Return the (X, Y) coordinate for the center point of the cell that contains the specified text.  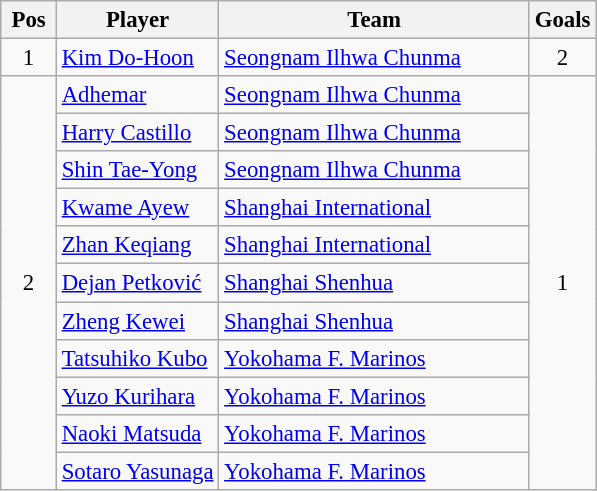
Pos (29, 20)
Tatsuhiko Kubo (137, 358)
Goals (562, 20)
Kim Do-Hoon (137, 58)
Naoki Matsuda (137, 433)
Yuzo Kurihara (137, 396)
Sotaro Yasunaga (137, 471)
Shin Tae-Yong (137, 170)
Dejan Petković (137, 283)
Kwame Ayew (137, 208)
Harry Castillo (137, 133)
Player (137, 20)
Adhemar (137, 95)
Zhan Keqiang (137, 245)
Team (374, 20)
Zheng Kewei (137, 321)
